Return [X, Y] of the center of cell containing provided text 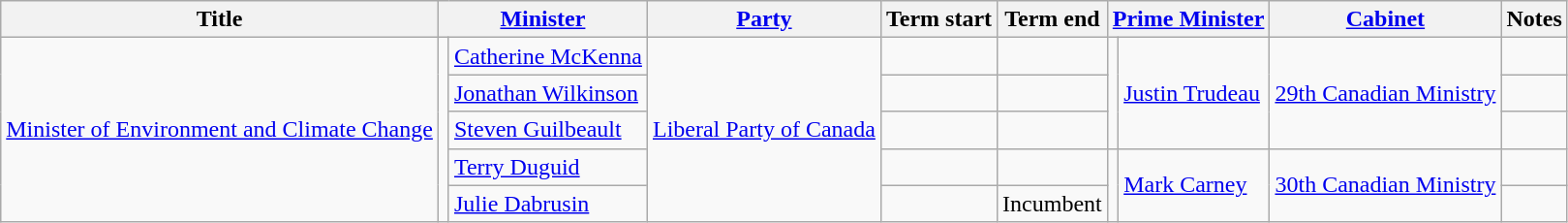
Mark Carney [1194, 185]
Title [220, 19]
Liberal Party of Canada [763, 130]
30th Canadian Ministry [1385, 185]
Cabinet [1385, 19]
Catherine McKenna [548, 56]
Minister of Environment and Climate Change [220, 130]
Term start [938, 19]
Justin Trudeau [1194, 93]
Minister [542, 19]
Incumbent [1053, 204]
Party [763, 19]
Julie Dabrusin [548, 204]
Terry Duguid [548, 167]
Jonathan Wilkinson [548, 93]
Notes [1534, 19]
29th Canadian Ministry [1385, 93]
Steven Guilbeault [548, 130]
Term end [1053, 19]
Prime Minister [1188, 19]
